Return the [x, y] coordinate for the center point of the cell that contains the specified text.  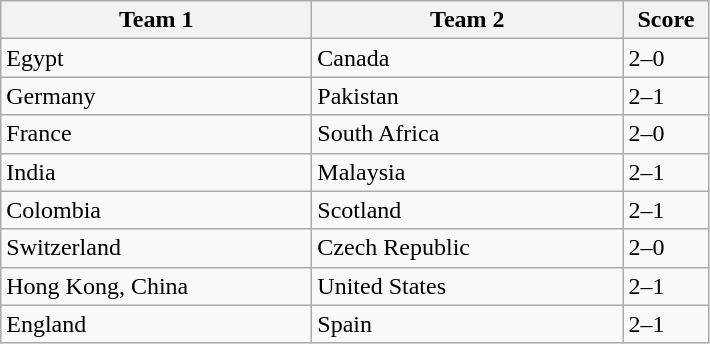
Score [666, 20]
Team 2 [468, 20]
Team 1 [156, 20]
Hong Kong, China [156, 286]
England [156, 324]
Egypt [156, 58]
South Africa [468, 134]
Colombia [156, 210]
Pakistan [468, 96]
Czech Republic [468, 248]
Canada [468, 58]
Germany [156, 96]
United States [468, 286]
Scotland [468, 210]
India [156, 172]
France [156, 134]
Malaysia [468, 172]
Switzerland [156, 248]
Spain [468, 324]
